Output the (X, Y) coordinate of the center of the cell containing the given text.  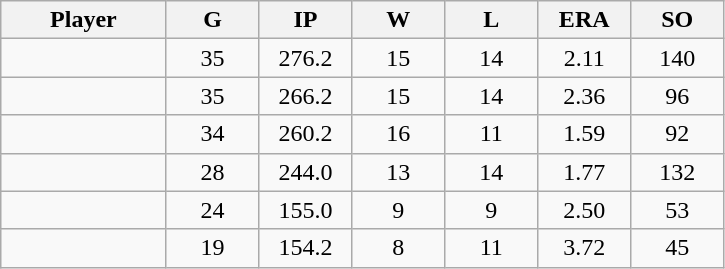
260.2 (306, 134)
96 (678, 96)
13 (398, 172)
1.77 (584, 172)
53 (678, 210)
ERA (584, 20)
8 (398, 248)
244.0 (306, 172)
W (398, 20)
276.2 (306, 58)
140 (678, 58)
45 (678, 248)
SO (678, 20)
154.2 (306, 248)
92 (678, 134)
16 (398, 134)
IP (306, 20)
G (212, 20)
3.72 (584, 248)
34 (212, 134)
155.0 (306, 210)
132 (678, 172)
2.11 (584, 58)
266.2 (306, 96)
2.36 (584, 96)
24 (212, 210)
28 (212, 172)
19 (212, 248)
L (492, 20)
2.50 (584, 210)
Player (84, 20)
1.59 (584, 134)
